Detect which cell encompasses the target text, then output its (x, y) center coordinate. 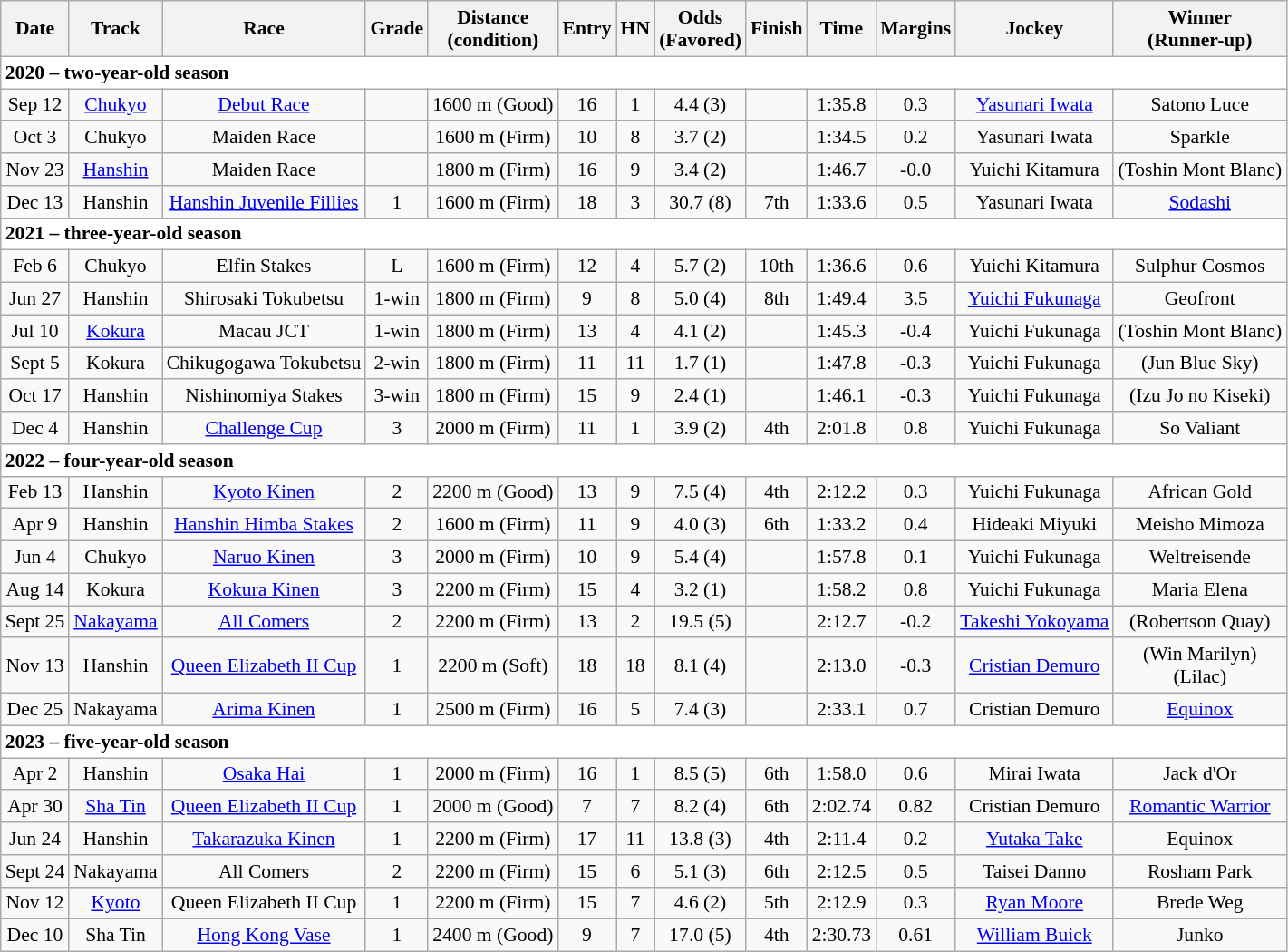
7th (777, 202)
Nov 12 (34, 903)
Jul 10 (34, 331)
7.5 (4) (700, 492)
Hanshin Himba Stakes (265, 525)
Time (841, 29)
Chikugogawa Tokubetsu (265, 364)
-0.0 (915, 170)
5th (777, 903)
Jun 4 (34, 558)
Jack d'Or (1200, 774)
2:30.73 (841, 936)
8.1 (4) (700, 665)
Weltreisende (1200, 558)
Yutaka Take (1034, 839)
2500 m (Firm) (493, 710)
Nov 23 (34, 170)
Oct 3 (34, 138)
Hong Kong Vase (265, 936)
1600 m (Good) (493, 105)
2200 m (Good) (493, 492)
Dec 10 (34, 936)
Dec 13 (34, 202)
8.2 (4) (700, 807)
Nov 13 (34, 665)
1:46.1 (841, 396)
William Buick (1034, 936)
3.9 (2) (700, 428)
2021 – three-year-old season (644, 234)
8.5 (5) (700, 774)
Meisho Mimoza (1200, 525)
13.8 (3) (700, 839)
2:11.4 (841, 839)
Maria Elena (1200, 589)
Track (115, 29)
Feb 6 (34, 267)
Winner(Runner-up) (1200, 29)
Shirosaki Tokubetsu (265, 299)
0.7 (915, 710)
2:33.1 (841, 710)
1:47.8 (841, 364)
Sulphur Cosmos (1200, 267)
5.4 (4) (700, 558)
1:33.2 (841, 525)
0.82 (915, 807)
Date (34, 29)
Sept 24 (34, 871)
5.0 (4) (700, 299)
3-win (397, 396)
Arima Kinen (265, 710)
2200 m (Soft) (493, 665)
Kyoto Kinen (265, 492)
30.7 (8) (700, 202)
4.1 (2) (700, 331)
1:58.2 (841, 589)
Feb 13 (34, 492)
HN (636, 29)
(Win Marilyn)(Lilac) (1200, 665)
2-win (397, 364)
Hideaki Miyuki (1034, 525)
Entry (586, 29)
Distance(condition) (493, 29)
2020 – two-year-old season (644, 73)
-0.2 (915, 622)
Takarazuka Kinen (265, 839)
Kyoto (115, 903)
Brede Weg (1200, 903)
(Izu Jo no Kiseki) (1200, 396)
Mirai Iwata (1034, 774)
3.5 (915, 299)
12 (586, 267)
Margins (915, 29)
Kokura Kinen (265, 589)
2:13.0 (841, 665)
17.0 (5) (700, 936)
4.6 (2) (700, 903)
4.4 (3) (700, 105)
Apr 30 (34, 807)
Sep 12 (34, 105)
Ryan Moore (1034, 903)
10th (777, 267)
1:33.6 (841, 202)
1:58.0 (841, 774)
2.4 (1) (700, 396)
Grade (397, 29)
1:46.7 (841, 170)
3.7 (2) (700, 138)
5.7 (2) (700, 267)
1:45.3 (841, 331)
Dec 4 (34, 428)
0.4 (915, 525)
2:01.8 (841, 428)
African Gold (1200, 492)
Aug 14 (34, 589)
2:12.2 (841, 492)
1.7 (1) (700, 364)
Oct 17 (34, 396)
Jun 27 (34, 299)
17 (586, 839)
Sparkle (1200, 138)
0.61 (915, 936)
7.4 (3) (700, 710)
2023 – five-year-old season (644, 742)
Apr 2 (34, 774)
(Robertson Quay) (1200, 622)
3.4 (2) (700, 170)
2:12.5 (841, 871)
Finish (777, 29)
Sept 25 (34, 622)
1:57.8 (841, 558)
Sept 5 (34, 364)
Sodashi (1200, 202)
-0.4 (915, 331)
Romantic Warrior (1200, 807)
Taisei Danno (1034, 871)
L (397, 267)
2:12.7 (841, 622)
Race (265, 29)
Naruo Kinen (265, 558)
Challenge Cup (265, 428)
1:35.8 (841, 105)
2400 m (Good) (493, 936)
2022 – four-year-old season (644, 461)
So Valiant (1200, 428)
2000 m (Good) (493, 807)
6 (636, 871)
1:36.6 (841, 267)
Apr 9 (34, 525)
Osaka Hai (265, 774)
Elfin Stakes (265, 267)
Junko (1200, 936)
1:49.4 (841, 299)
2:12.9 (841, 903)
Satono Luce (1200, 105)
Nishinomiya Stakes (265, 396)
1:34.5 (841, 138)
3.2 (1) (700, 589)
Jockey (1034, 29)
Rosham Park (1200, 871)
Dec 25 (34, 710)
5.1 (3) (700, 871)
Geofront (1200, 299)
8th (777, 299)
2:02.74 (841, 807)
5 (636, 710)
19.5 (5) (700, 622)
Macau JCT (265, 331)
4.0 (3) (700, 525)
Jun 24 (34, 839)
0.1 (915, 558)
Odds(Favored) (700, 29)
(Jun Blue Sky) (1200, 364)
Takeshi Yokoyama (1034, 622)
Debut Race (265, 105)
Hanshin Juvenile Fillies (265, 202)
